Provide the (x, y) coordinate of the cell's center where the given text is located.  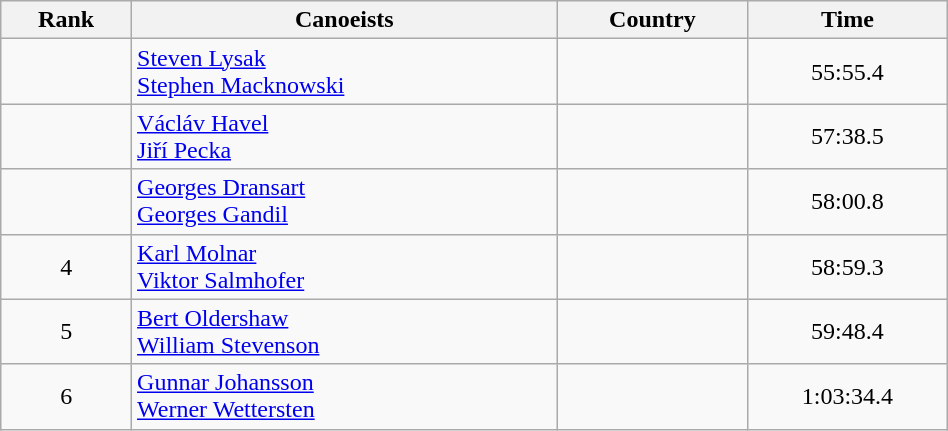
Gunnar JohanssonWerner Wettersten (345, 396)
6 (66, 396)
58:00.8 (848, 202)
57:38.5 (848, 136)
Canoeists (345, 20)
Georges DransartGeorges Gandil (345, 202)
59:48.4 (848, 332)
55:55.4 (848, 72)
Time (848, 20)
5 (66, 332)
58:59.3 (848, 266)
1:03:34.4 (848, 396)
Karl MolnarViktor Salmhofer (345, 266)
4 (66, 266)
Steven LysakStephen Macknowski (345, 72)
Václáv HavelJiří Pecka (345, 136)
Country (652, 20)
Rank (66, 20)
Bert OldershawWilliam Stevenson (345, 332)
